Locate the cell with the specified text and output its (X, Y) center coordinate. 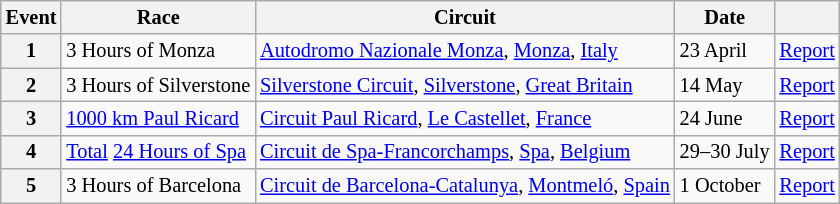
Circuit de Barcelona-Catalunya, Montmeló, Spain (465, 186)
Circuit (465, 17)
Event (32, 17)
3 (32, 118)
1 (32, 51)
Total 24 Hours of Spa (158, 152)
2 (32, 85)
3 Hours of Silverstone (158, 85)
24 June (725, 118)
29–30 July (725, 152)
Circuit de Spa-Francorchamps, Spa, Belgium (465, 152)
Date (725, 17)
4 (32, 152)
1000 km Paul Ricard (158, 118)
3 Hours of Barcelona (158, 186)
Race (158, 17)
23 April (725, 51)
3 Hours of Monza (158, 51)
Autodromo Nazionale Monza, Monza, Italy (465, 51)
5 (32, 186)
14 May (725, 85)
Circuit Paul Ricard, Le Castellet, France (465, 118)
1 October (725, 186)
Silverstone Circuit, Silverstone, Great Britain (465, 85)
